Identify which cell holds the provided text, then report its [X, Y] central coordinate. 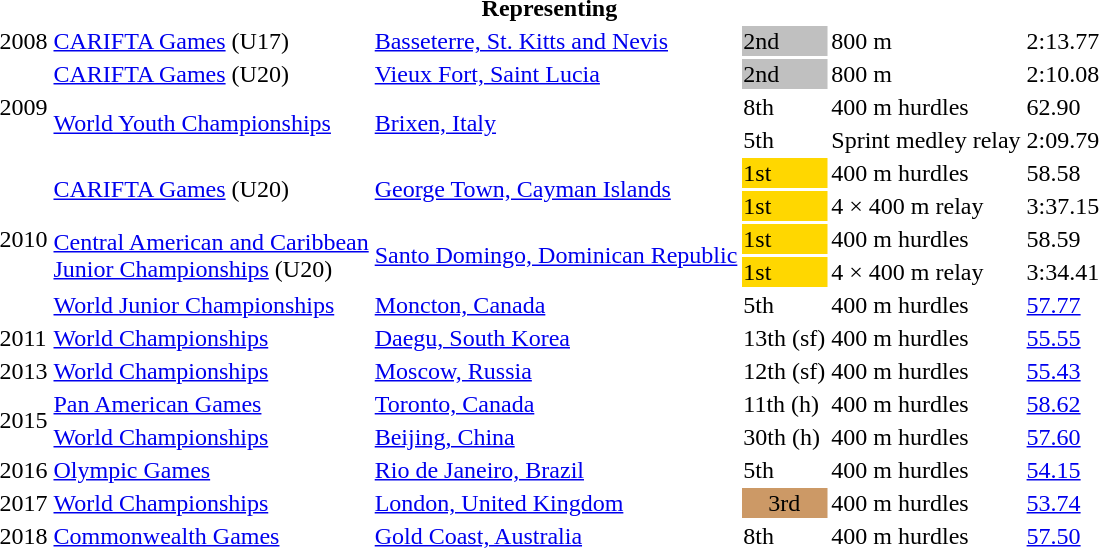
Beijing, China [556, 437]
World Youth Championships [211, 124]
Pan American Games [211, 404]
Olympic Games [211, 470]
Brixen, Italy [556, 124]
Moncton, Canada [556, 305]
Rio de Janeiro, Brazil [556, 470]
30th (h) [784, 437]
Central American and CaribbeanJunior Championships (U20) [211, 256]
World Junior Championships [211, 305]
11th (h) [784, 404]
Santo Domingo, Dominican Republic [556, 256]
Moscow, Russia [556, 371]
Toronto, Canada [556, 404]
Vieux Fort, Saint Lucia [556, 74]
CARIFTA Games (U17) [211, 41]
Basseterre, St. Kitts and Nevis [556, 41]
London, United Kingdom [556, 503]
3rd [784, 503]
13th (sf) [784, 338]
George Town, Cayman Islands [556, 190]
Sprint medley relay [926, 140]
8th [784, 107]
Daegu, South Korea [556, 338]
12th (sf) [784, 371]
